Search for the cell housing the specified text and yield its (x, y) center coordinate. 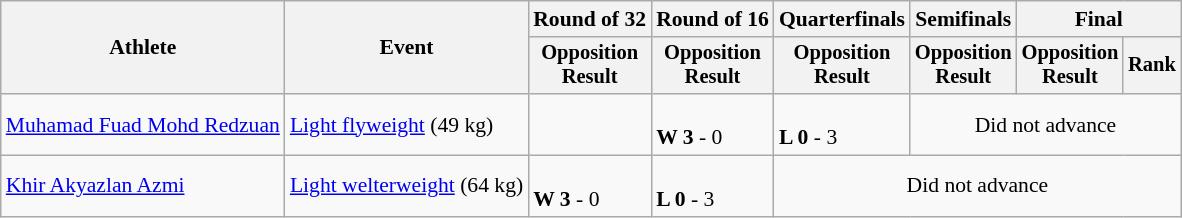
Light welterweight (64 kg) (406, 186)
Light flyweight (49 kg) (406, 124)
Event (406, 48)
Round of 16 (712, 19)
Athlete (143, 48)
Round of 32 (590, 19)
Rank (1152, 66)
Final (1099, 19)
Khir Akyazlan Azmi (143, 186)
Semifinals (964, 19)
Quarterfinals (842, 19)
Muhamad Fuad Mohd Redzuan (143, 124)
